Detect which cell encompasses the target text, then output its [X, Y] center coordinate. 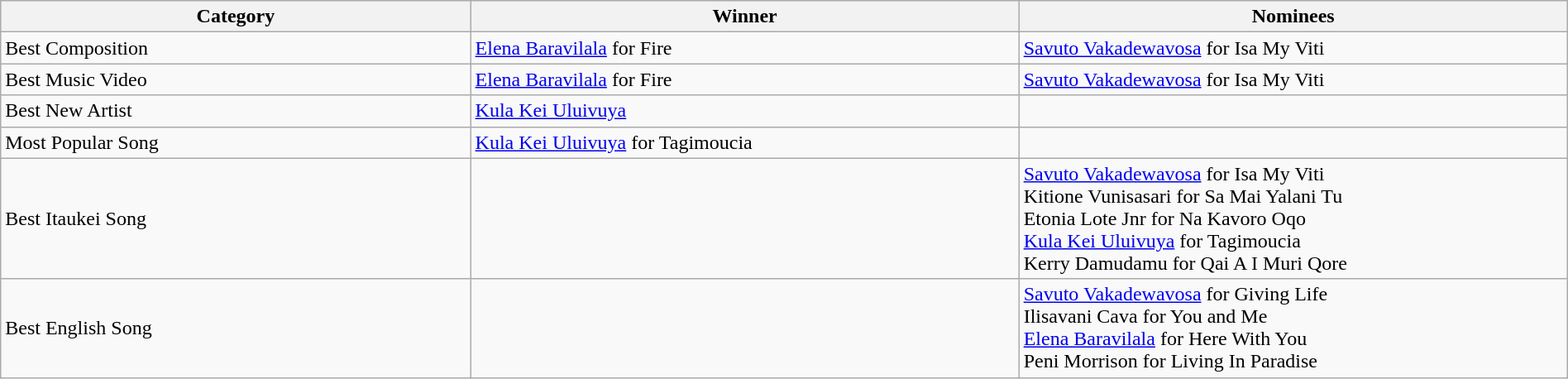
Winner [744, 17]
Best Itaukei Song [236, 218]
Best English Song [236, 328]
Kula Kei Uluivuya for Tagimoucia [744, 142]
Most Popular Song [236, 142]
Best New Artist [236, 111]
Kula Kei Uluivuya [744, 111]
Best Music Video [236, 79]
Savuto Vakadewavosa for Giving Life Ilisavani Cava for You and Me Elena Baravilala for Here With You Peni Morrison for Living In Paradise [1293, 328]
Best Composition [236, 48]
Nominees [1293, 17]
Category [236, 17]
